Extract the [x, y] coordinate from the center of the cell holding the provided text.  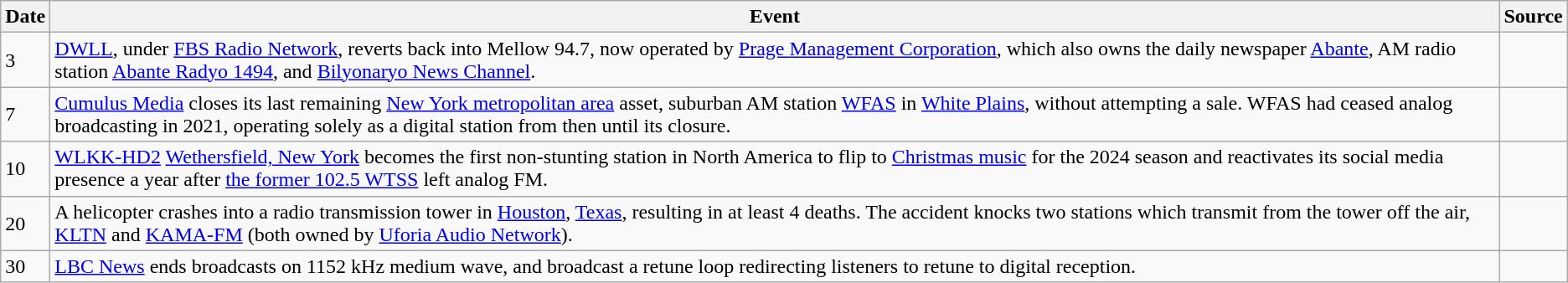
7 [25, 114]
10 [25, 169]
Event [775, 17]
30 [25, 266]
Source [1533, 17]
Date [25, 17]
LBC News ends broadcasts on 1152 kHz medium wave, and broadcast a retune loop redirecting listeners to retune to digital reception. [775, 266]
3 [25, 60]
20 [25, 223]
